Determine the (X, Y) coordinate at the center of the cell enclosing the given text.  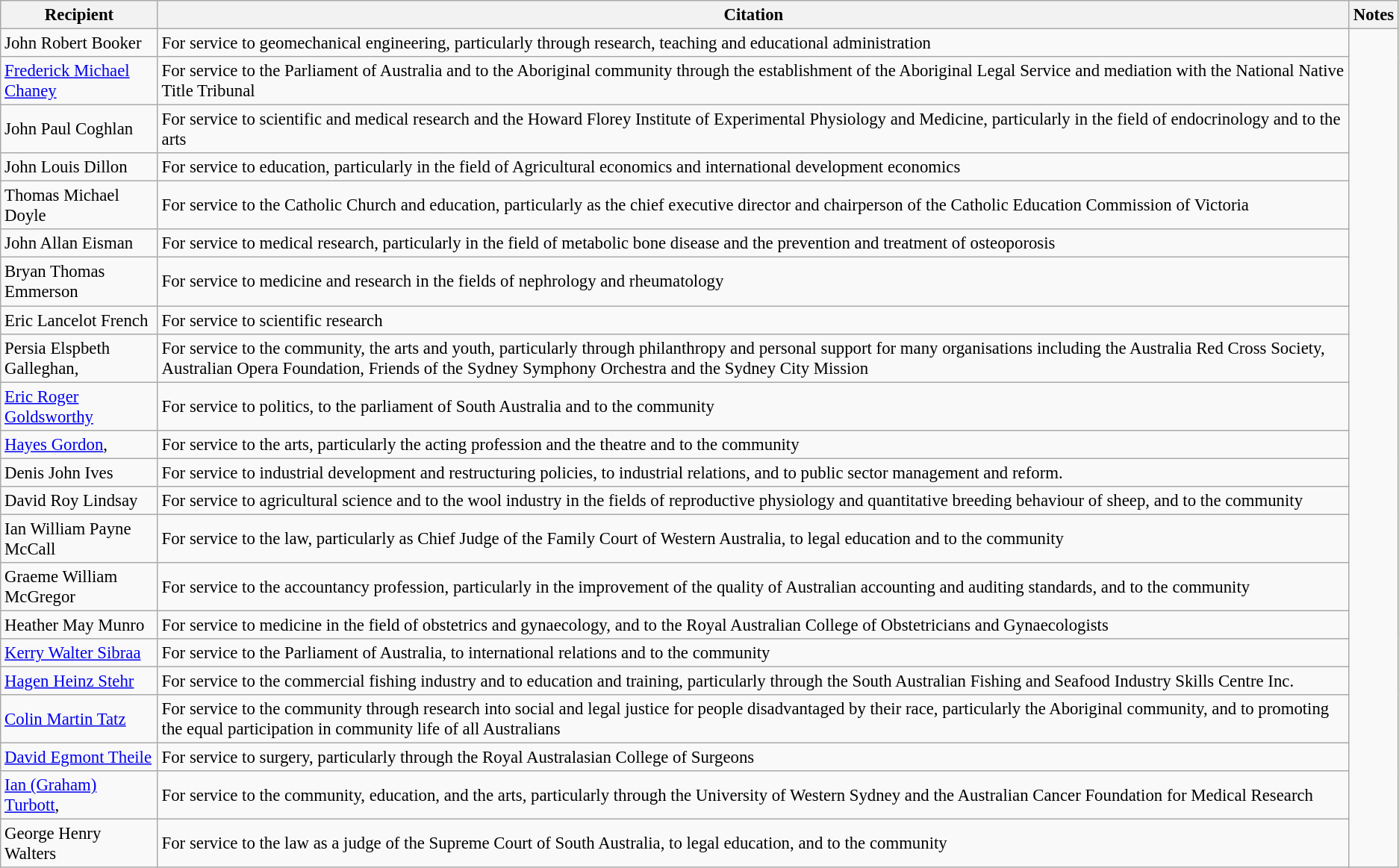
David Roy Lindsay (79, 501)
Ian (Graham) Turbott, (79, 796)
Bryan Thomas Emmerson (79, 282)
John Louis Dillon (79, 167)
For service to the arts, particularly the acting profession and the theatre and to the community (753, 444)
For service to industrial development and restructuring policies, to industrial relations, and to public sector management and reform. (753, 472)
For service to the law, particularly as Chief Judge of the Family Court of Western Australia, to legal education and to the community (753, 539)
Recipient (79, 15)
Heather May Munro (79, 625)
Ian William Payne McCall (79, 539)
John Paul Coghlan (79, 130)
For service to politics, to the parliament of South Australia and to the community (753, 406)
For service to geomechanical engineering, particularly through research, teaching and educational administration (753, 43)
For service to medicine in the field of obstetrics and gynaecology, and to the Royal Australian College of Obstetricians and Gynaecologists (753, 625)
Hagen Heinz Stehr (79, 681)
For service to surgery, particularly through the Royal Australasian College of Surgeons (753, 758)
Citation (753, 15)
Eric Lancelot French (79, 320)
For service to medical research, particularly in the field of metabolic bone disease and the prevention and treatment of osteoporosis (753, 244)
For service to the Parliament of Australia, to international relations and to the community (753, 653)
Graeme William McGregor (79, 587)
Notes (1374, 15)
Kerry Walter Sibraa (79, 653)
David Egmont Theile (79, 758)
Frederick Michael Chaney (79, 81)
Persia Elspbeth Galleghan, (79, 358)
George Henry Walters (79, 843)
Eric Roger Goldsworthy (79, 406)
For service to education, particularly in the field of Agricultural economics and international development economics (753, 167)
Colin Martin Tatz (79, 719)
For service to medicine and research in the fields of nephrology and rheumatology (753, 282)
Thomas Michael Doyle (79, 206)
Denis John Ives (79, 472)
John Robert Booker (79, 43)
For service to scientific research (753, 320)
For service to the law as a judge of the Supreme Court of South Australia, to legal education, and to the community (753, 843)
John Allan Eisman (79, 244)
Hayes Gordon, (79, 444)
